For the text-containing cell, return its midpoint in [X, Y] coordinate format. 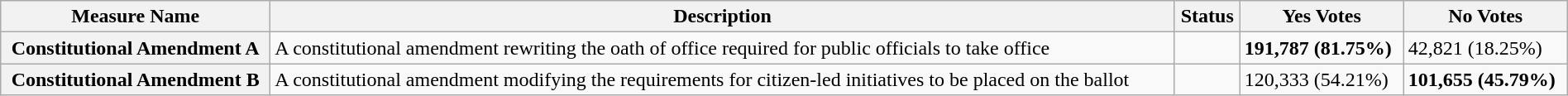
Measure Name [136, 17]
Status [1207, 17]
120,333 (54.21%) [1322, 79]
Yes Votes [1322, 17]
42,821 (18.25%) [1485, 48]
191,787 (81.75%) [1322, 48]
Constitutional Amendment A [136, 48]
A constitutional amendment rewriting the oath of office required for public officials to take office [723, 48]
A constitutional amendment modifying the requirements for citizen-led initiatives to be placed on the ballot [723, 79]
101,655 (45.79%) [1485, 79]
Constitutional Amendment B [136, 79]
Description [723, 17]
No Votes [1485, 17]
